Output the (X, Y) coordinate of the center of the cell containing the given text.  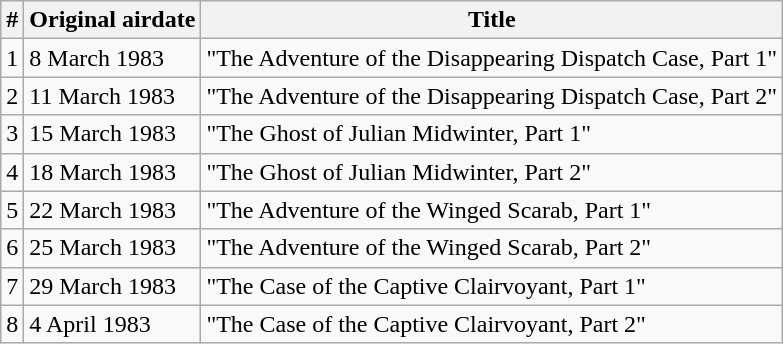
"The Case of the Captive Clairvoyant, Part 2" (492, 324)
15 March 1983 (112, 134)
"The Ghost of Julian Midwinter, Part 2" (492, 172)
Original airdate (112, 20)
# (12, 20)
"The Case of the Captive Clairvoyant, Part 1" (492, 286)
"The Adventure of the Disappearing Dispatch Case, Part 1" (492, 58)
29 March 1983 (112, 286)
6 (12, 248)
"The Adventure of the Winged Scarab, Part 2" (492, 248)
11 March 1983 (112, 96)
4 April 1983 (112, 324)
"The Ghost of Julian Midwinter, Part 1" (492, 134)
5 (12, 210)
25 March 1983 (112, 248)
2 (12, 96)
22 March 1983 (112, 210)
Title (492, 20)
18 March 1983 (112, 172)
"The Adventure of the Disappearing Dispatch Case, Part 2" (492, 96)
"The Adventure of the Winged Scarab, Part 1" (492, 210)
3 (12, 134)
8 (12, 324)
1 (12, 58)
8 March 1983 (112, 58)
7 (12, 286)
4 (12, 172)
